From the cell containing the given text, extract its center point as [x, y] coordinate. 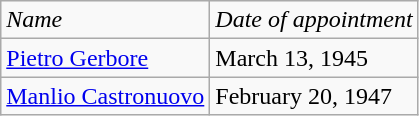
Name [106, 20]
March 13, 1945 [314, 58]
Pietro Gerbore [106, 58]
February 20, 1947 [314, 96]
Date of appointment [314, 20]
Manlio Castronuovo [106, 96]
